Find where the given text appears and provide that cell's center as [x, y] coordinate. 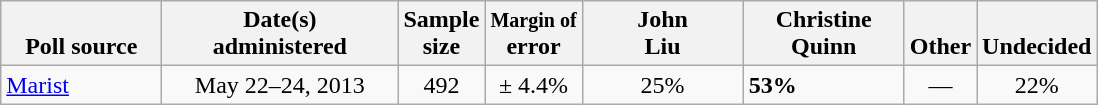
— [940, 85]
± 4.4% [534, 85]
Other [940, 34]
25% [662, 85]
ChristineQuinn [824, 34]
22% [1037, 85]
53% [824, 85]
Marist [82, 85]
Margin oferror [534, 34]
Date(s)administered [280, 34]
May 22–24, 2013 [280, 85]
Undecided [1037, 34]
JohnLiu [662, 34]
492 [442, 85]
Samplesize [442, 34]
Poll source [82, 34]
